Detect which cell encompasses the target text, then output its (X, Y) center coordinate. 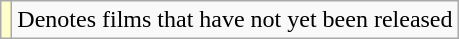
Denotes films that have not yet been released (235, 20)
